Output the (X, Y) coordinate of the center of the cell containing the given text.  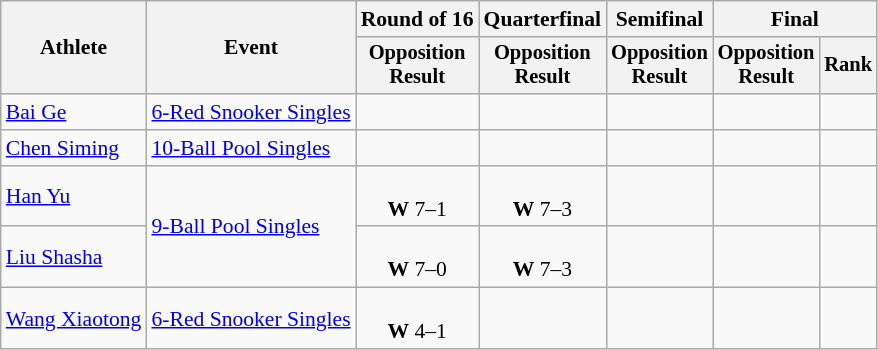
10-Ball Pool Singles (250, 148)
Quarterfinal (543, 19)
W 7–0 (418, 258)
Round of 16 (418, 19)
Bai Ge (74, 112)
Semifinal (660, 19)
Han Yu (74, 196)
Event (250, 48)
Rank (848, 66)
9-Ball Pool Singles (250, 227)
W 7–1 (418, 196)
W 4–1 (418, 318)
Liu Shasha (74, 258)
Chen Siming (74, 148)
Final (795, 19)
Wang Xiaotong (74, 318)
Athlete (74, 48)
